Return the [x, y] coordinate for the center point of the cell that contains the specified text.  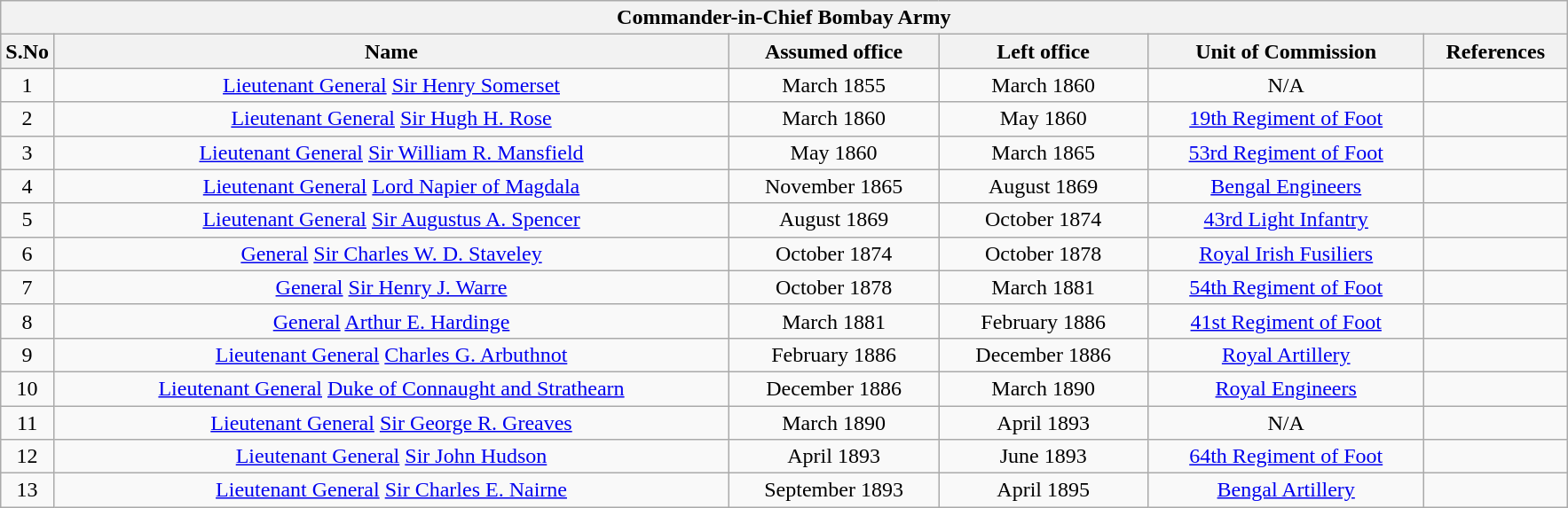
Bengal Artillery [1287, 490]
March 1865 [1044, 152]
General Sir Charles W. D. Staveley [390, 254]
3 [28, 152]
S.No [28, 51]
Lieutenant General Duke of Connaught and Strathearn [390, 388]
Lieutenant General Charles G. Arbuthnot [390, 355]
Assumed office [834, 51]
13 [28, 490]
7 [28, 287]
Unit of Commission [1287, 51]
Royal Engineers [1287, 388]
8 [28, 321]
Royal Artillery [1287, 355]
1 [28, 85]
General Arthur E. Hardinge [390, 321]
Lieutenant General Sir Hugh H. Rose [390, 119]
Left office [1044, 51]
Lieutenant General Sir John Hudson [390, 457]
41st Regiment of Foot [1287, 321]
4 [28, 186]
53rd Regiment of Foot [1287, 152]
54th Regiment of Foot [1287, 287]
March 1855 [834, 85]
12 [28, 457]
19th Regiment of Foot [1287, 119]
2 [28, 119]
11 [28, 423]
Commander-in-Chief Bombay Army [784, 18]
5 [28, 220]
64th Regiment of Foot [1287, 457]
General Sir Henry J. Warre [390, 287]
Lieutenant General Sir Henry Somerset [390, 85]
June 1893 [1044, 457]
6 [28, 254]
Lieutenant General Sir Charles E. Nairne [390, 490]
Lieutenant General Lord Napier of Magdala [390, 186]
Name [390, 51]
Lieutenant General Sir William R. Mansfield [390, 152]
September 1893 [834, 490]
April 1895 [1044, 490]
Lieutenant General Sir George R. Greaves [390, 423]
Bengal Engineers [1287, 186]
Royal Irish Fusiliers [1287, 254]
10 [28, 388]
Lieutenant General Sir Augustus A. Spencer [390, 220]
November 1865 [834, 186]
9 [28, 355]
43rd Light Infantry [1287, 220]
References [1496, 51]
